Output the [X, Y] coordinate of the center of the cell containing the given text.  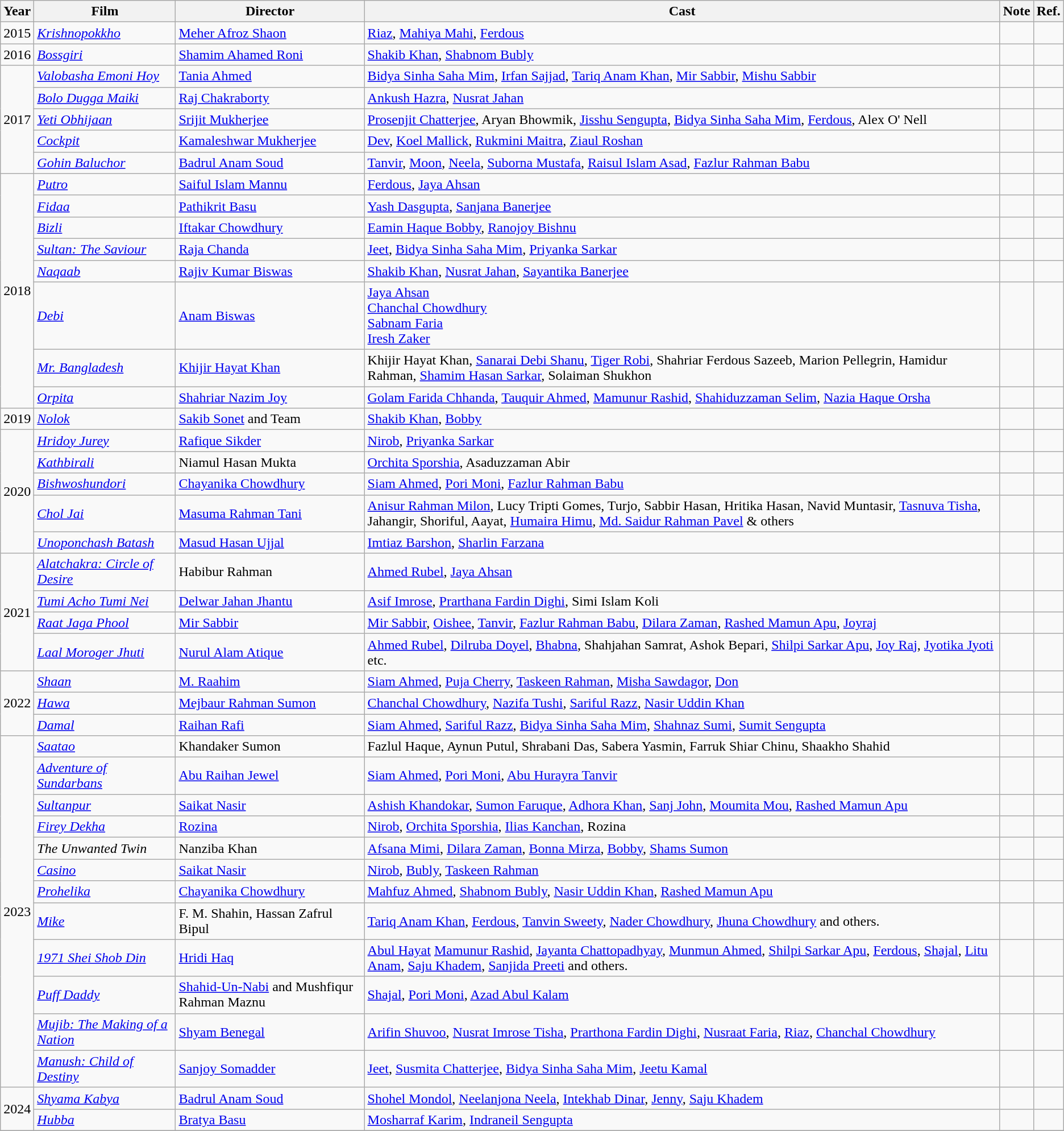
Nolok [105, 419]
2024 [17, 1109]
Raihan Rafi [270, 725]
Tumi Acho Tumi Nei [105, 601]
Tanvir, Moon, Neela, Suborna Mustafa, Raisul Islam Asad, Fazlur Rahman Babu [682, 163]
Golam Farida Chhanda, Tauquir Ahmed, Mamunur Rashid, Shahiduzzaman Selim, Nazia Haque Orsha [682, 397]
Afsana Mimi, Dilara Zaman, Bonna Mirza, Bobby, Shams Sumon [682, 848]
Abu Raihan Jewel [270, 776]
Nanziba Khan [270, 848]
Unoponchash Batash [105, 542]
Sultanpur [105, 805]
2015 [17, 33]
2019 [17, 419]
Kathbirali [105, 462]
Fidaa [105, 206]
Nurul Alam Atique [270, 652]
Khijir Hayat Khan, Sanarai Debi Shanu, Tiger Robi, Shahriar Ferdous Sazeeb, Marion Pellegrin, Hamidur Rahman, Shamim Hasan Sarkar, Solaiman Shukhon [682, 368]
Habibur Rahman [270, 572]
Hridoy Jurey [105, 441]
Tariq Anam Khan, Ferdous, Tanvin Sweety, Nader Chowdhury, Jhuna Chowdhury and others. [682, 921]
Ankush Hazra, Nusrat Jahan [682, 98]
2023 [17, 912]
Rafique Sikder [270, 441]
Pathikrit Basu [270, 206]
Siam Ahmed, Sariful Razz, Bidya Sinha Saha Mim, Shahnaz Sumi, Sumit Sengupta [682, 725]
Damal [105, 725]
Masud Hasan Ujjal [270, 542]
Shakib Khan, Nusrat Jahan, Sayantika Banerjee [682, 271]
Siam Ahmed, Pori Moni, Fazlur Rahman Babu [682, 484]
Krishnopokkho [105, 33]
Shakib Khan, Shabnom Bubly [682, 55]
Laal Moroger Jhuti [105, 652]
2018 [17, 291]
Bishwoshundori [105, 484]
Prosenjit Chatterjee, Aryan Bhowmik, Jisshu Sengupta, Bidya Sinha Saha Mim, Ferdous, Alex O' Nell [682, 119]
2021 [17, 612]
Shahriar Nazim Joy [270, 397]
Naqaab [105, 271]
Manush: Child of Destiny [105, 1069]
Shamim Ahamed Roni [270, 55]
Arifin Shuvoo, Nusrat Imrose Tisha, Prarthona Fardin Dighi, Nusraat Faria, Riaz, Chanchal Chowdhury [682, 1031]
Chol Jai [105, 513]
Firey Dekha [105, 827]
Rajiv Kumar Biswas [270, 271]
Casino [105, 870]
Saiful Islam Mannu [270, 184]
Raja Chanda [270, 249]
Shaan [105, 681]
Iftakar Chowdhury [270, 227]
Shyama Kabya [105, 1098]
Gohin Baluchor [105, 163]
Director [270, 11]
Film [105, 11]
2016 [17, 55]
Siam Ahmed, Pori Moni, Abu Hurayra Tanvir [682, 776]
Ferdous, Jaya Ahsan [682, 184]
Mujib: The Making of a Nation [105, 1031]
Hubba [105, 1120]
Bossgiri [105, 55]
Imtiaz Barshon, Sharlin Farzana [682, 542]
Mike [105, 921]
2017 [17, 119]
Kamaleshwar Mukherjee [270, 141]
Nirob, Bubly, Taskeen Rahman [682, 870]
Saatao [105, 747]
Delwar Jahan Jhantu [270, 601]
Bratya Basu [270, 1120]
Raj Chakraborty [270, 98]
Bidya Sinha Saha Mim, Irfan Sajjad, Tariq Anam Khan, Mir Sabbir, Mishu Sabbir [682, 76]
Tania Ahmed [270, 76]
Year [17, 11]
Mahfuz Ahmed, Shabnom Bubly, Nasir Uddin Khan, Rashed Mamun Apu [682, 892]
Dev, Koel Mallick, Rukmini Maitra, Ziaul Roshan [682, 141]
Ahmed Rubel, Jaya Ahsan [682, 572]
Shakib Khan, Bobby [682, 419]
Sanjoy Somadder [270, 1069]
Cast [682, 11]
Orpita [105, 397]
F. M. Shahin, Hassan Zafrul Bipul [270, 921]
Adventure of Sundarbans [105, 776]
Bolo Dugga Maiki [105, 98]
Orchita Sporshia, Asaduzzaman Abir [682, 462]
Mir Sabbir [270, 623]
Bizli [105, 227]
1971 Shei Shob Din [105, 958]
Khijir Hayat Khan [270, 368]
Nirob, Orchita Sporshia, Ilias Kanchan, Rozina [682, 827]
Mir Sabbir, Oishee, Tanvir, Fazlur Rahman Babu, Dilara Zaman, Rashed Mamun Apu, Joyraj [682, 623]
Debi [105, 316]
Shohel Mondol, Neelanjona Neela, Intekhab Dinar, Jenny, Saju Khadem [682, 1098]
Fazlul Haque, Aynun Putul, Shrabani Das, Sabera Yasmin, Farruk Shiar Chinu, Shaakho Shahid [682, 747]
Raat Jaga Phool [105, 623]
Srijit Mukherjee [270, 119]
Anam Biswas [270, 316]
Ahmed Rubel, Dilruba Doyel, Bhabna, Shahjahan Samrat, Ashok Bepari, Shilpi Sarkar Apu, Joy Raj, Jyotika Jyoti etc. [682, 652]
Meher Afroz Shaon [270, 33]
Ref. [1048, 11]
Yash Dasgupta, Sanjana Banerjee [682, 206]
Khandaker Sumon [270, 747]
Masuma Rahman Tani [270, 513]
Prohelika [105, 892]
Niamul Hasan Mukta [270, 462]
Jeet, Susmita Chatterjee, Bidya Sinha Saha Mim, Jeetu Kamal [682, 1069]
Alatchakra: Circle of Desire [105, 572]
Nirob, Priyanka Sarkar [682, 441]
Sakib Sonet and Team [270, 419]
Hawa [105, 703]
Hridi Haq [270, 958]
Valobasha Emoni Hoy [105, 76]
Sultan: The Saviour [105, 249]
Mr. Bangladesh [105, 368]
Putro [105, 184]
Yeti Obhijaan [105, 119]
Riaz, Mahiya Mahi, Ferdous [682, 33]
Shajal, Pori Moni, Azad Abul Kalam [682, 995]
Eamin Haque Bobby, Ranojoy Bishnu [682, 227]
Rozina [270, 827]
Shyam Benegal [270, 1031]
Jaya AhsanChanchal ChowdhurySabnam FariaIresh Zaker [682, 316]
Mejbaur Rahman Sumon [270, 703]
Mosharraf Karim, Indraneil Sengupta [682, 1120]
Chanchal Chowdhury, Nazifa Tushi, Sariful Razz, Nasir Uddin Khan [682, 703]
2022 [17, 703]
Cockpit [105, 141]
The Unwanted Twin [105, 848]
2020 [17, 491]
Shahid-Un-Nabi and Mushfiqur Rahman Maznu [270, 995]
Siam Ahmed, Puja Cherry, Taskeen Rahman, Misha Sawdagor, Don [682, 681]
Puff Daddy [105, 995]
Asif Imrose, Prarthana Fardin Dighi, Simi Islam Koli [682, 601]
Ashish Khandokar, Sumon Faruque, Adhora Khan, Sanj John, Moumita Mou, Rashed Mamun Apu [682, 805]
M. Raahim [270, 681]
Jeet, Bidya Sinha Saha Mim, Priyanka Sarkar [682, 249]
Note [1016, 11]
